Scan for the cell matching the given text and deliver its (X, Y) coordinate at center. 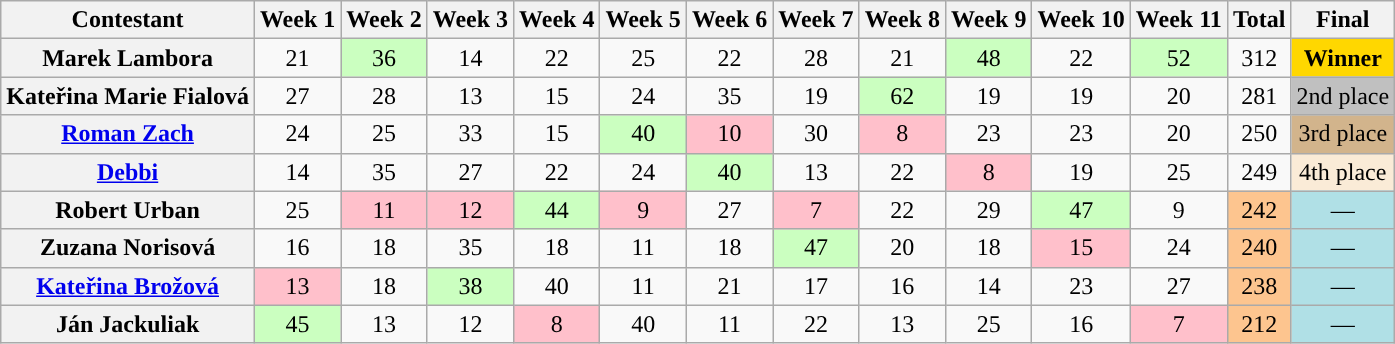
250 (1259, 134)
52 (1178, 58)
Week 10 (1081, 20)
45 (297, 324)
33 (470, 134)
212 (1259, 324)
10 (729, 134)
3rd place (1343, 134)
242 (1259, 210)
Week 5 (643, 20)
30 (816, 134)
Ján Jackuliak (128, 324)
Winner (1343, 58)
62 (902, 96)
Week 2 (384, 20)
Marek Lambora (128, 58)
Week 6 (729, 20)
29 (989, 210)
Total (1259, 20)
249 (1259, 172)
Robert Urban (128, 210)
Roman Zach (128, 134)
38 (470, 286)
Week 1 (297, 20)
Contestant (128, 20)
Final (1343, 20)
238 (1259, 286)
Week 8 (902, 20)
Week 7 (816, 20)
240 (1259, 248)
44 (557, 210)
4th place (1343, 172)
36 (384, 58)
48 (989, 58)
17 (816, 286)
Kateřina Brožová (128, 286)
Kateřina Marie Fialová (128, 96)
312 (1259, 58)
Week 11 (1178, 20)
Week 3 (470, 20)
Debbi (128, 172)
Week 4 (557, 20)
Zuzana Norisová (128, 248)
281 (1259, 96)
2nd place (1343, 96)
Week 9 (989, 20)
